Pinpoint the cell where the given text exists, returning its (x, y) midpoint coordinate. 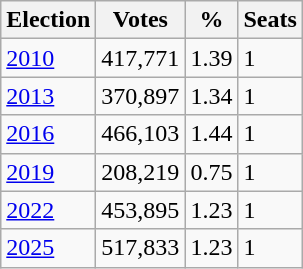
% (212, 20)
517,833 (140, 248)
417,771 (140, 58)
1.44 (212, 134)
466,103 (140, 134)
0.75 (212, 172)
Seats (270, 20)
370,897 (140, 96)
Election (48, 20)
2025 (48, 248)
2022 (48, 210)
1.34 (212, 96)
Votes (140, 20)
453,895 (140, 210)
2010 (48, 58)
1.39 (212, 58)
208,219 (140, 172)
2019 (48, 172)
2013 (48, 96)
2016 (48, 134)
